Return the (x, y) coordinate for the center point of the cell that contains the specified text.  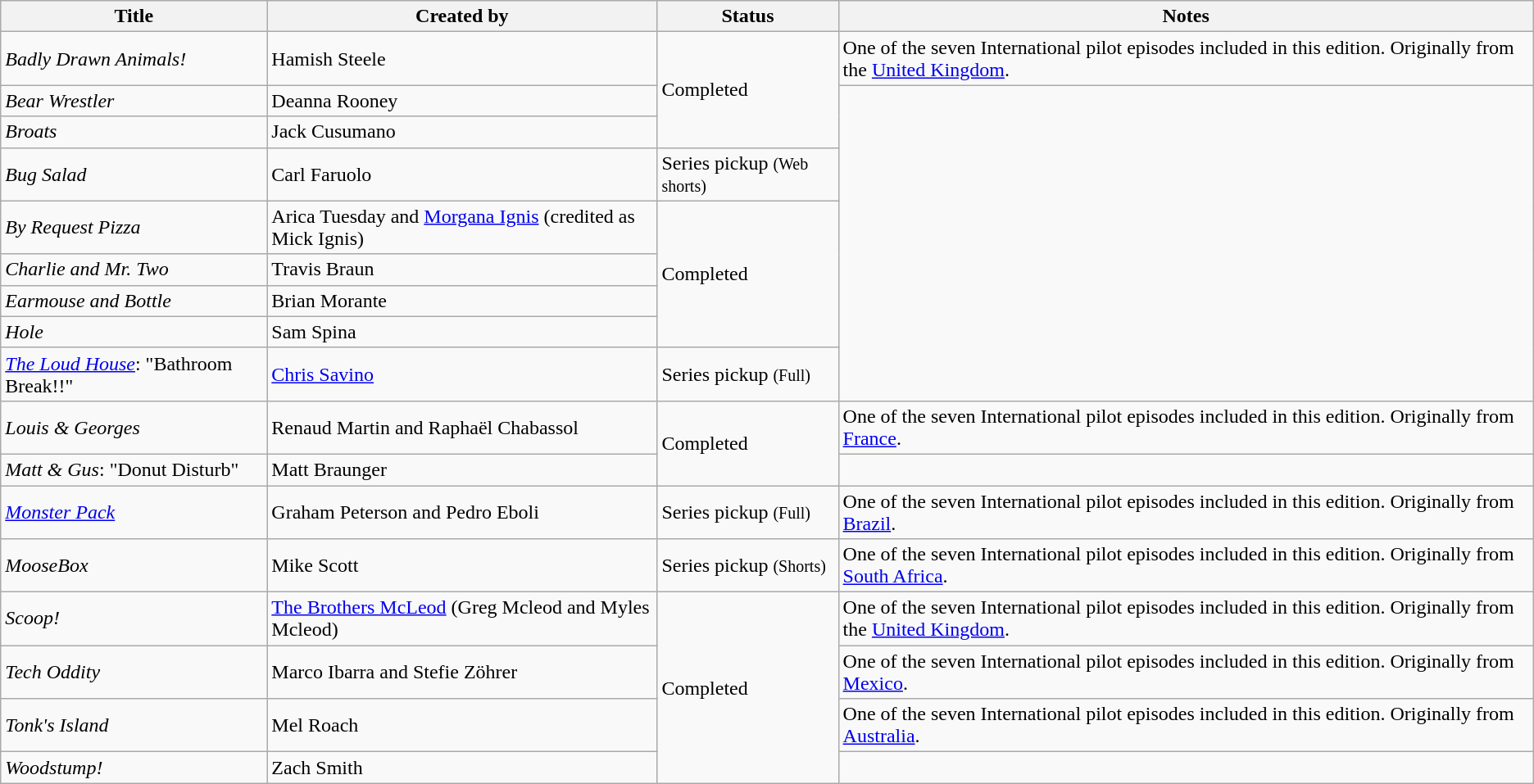
MooseBox (134, 565)
Bug Salad (134, 174)
One of the seven International pilot episodes included in this edition. Originally from Brazil. (1186, 511)
Broats (134, 132)
Badly Drawn Animals! (134, 59)
Matt Braunger (462, 469)
Scoop! (134, 619)
Monster Pack (134, 511)
The Loud House: "Bathroom Break!!" (134, 374)
Tech Oddity (134, 672)
Created by (462, 16)
Title (134, 16)
Woodstump! (134, 768)
Arica Tuesday and Morgana Ignis (credited as Mick Ignis) (462, 228)
Hole (134, 332)
One of the seven International pilot episodes included in this edition. Originally from Australia. (1186, 726)
By Request Pizza (134, 228)
One of the seven International pilot episodes included in this edition. Originally from Mexico. (1186, 672)
One of the seven International pilot episodes included in this edition. Originally from South Africa. (1186, 565)
Mel Roach (462, 726)
Hamish Steele (462, 59)
Deanna Rooney (462, 101)
Bear Wrestler (134, 101)
Marco Ibarra and Stefie Zöhrer (462, 672)
Carl Faruolo (462, 174)
Brian Morante (462, 301)
The Brothers McLeod (Greg Mcleod and Myles Mcleod) (462, 619)
Travis Braun (462, 270)
Louis & Georges (134, 428)
One of the seven International pilot episodes included in this edition. Originally from France. (1186, 428)
Renaud Martin and Raphaël Chabassol (462, 428)
Notes (1186, 16)
Status (747, 16)
Chris Savino (462, 374)
Graham Peterson and Pedro Eboli (462, 511)
Mike Scott (462, 565)
Earmouse and Bottle (134, 301)
Tonk's Island (134, 726)
Series pickup (Web shorts) (747, 174)
Series pickup (Shorts) (747, 565)
Jack Cusumano (462, 132)
Sam Spina (462, 332)
Charlie and Mr. Two (134, 270)
Zach Smith (462, 768)
Matt & Gus: "Donut Disturb" (134, 469)
